Return the [x, y] coordinate for the center point of the cell that contains the specified text.  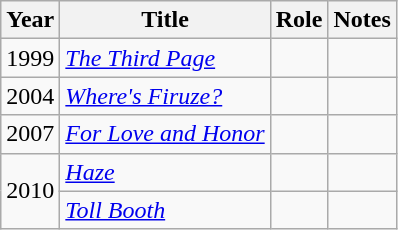
Toll Booth [165, 210]
Title [165, 20]
1999 [30, 58]
2004 [30, 96]
Haze [165, 172]
For Love and Honor [165, 134]
Role [299, 20]
2010 [30, 191]
Notes [362, 20]
2007 [30, 134]
Where's Firuze? [165, 96]
The Third Page [165, 58]
Year [30, 20]
